Capture the cell that displays the provided text and extract its (X, Y) central coordinate. 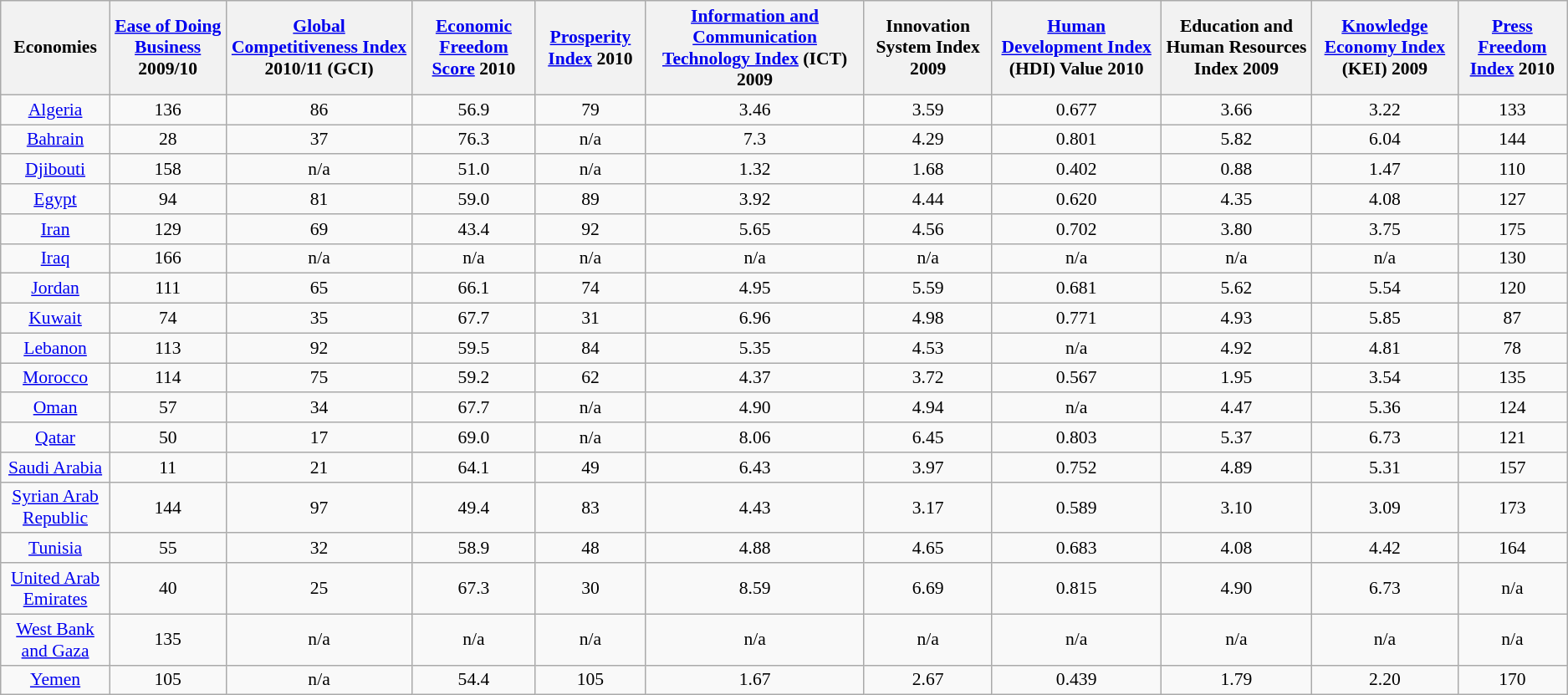
133 (1512, 110)
Saudi Arabia (55, 468)
55 (167, 549)
157 (1512, 468)
6.45 (928, 437)
Jordan (55, 289)
4.89 (1236, 468)
49.4 (473, 507)
4.98 (928, 319)
11 (167, 468)
Press Freedom Index 2010 (1512, 48)
1.32 (754, 170)
1.47 (1385, 170)
113 (167, 348)
28 (167, 140)
17 (319, 437)
5.82 (1236, 140)
57 (167, 408)
43.4 (473, 229)
87 (1512, 319)
4.35 (1236, 199)
0.803 (1076, 437)
8.59 (754, 589)
30 (590, 589)
6.69 (928, 589)
59.2 (473, 378)
48 (590, 549)
51.0 (473, 170)
89 (590, 199)
35 (319, 319)
4.44 (928, 199)
40 (167, 589)
3.59 (928, 110)
175 (1512, 229)
111 (167, 289)
1.95 (1236, 378)
4.53 (928, 348)
Iran (55, 229)
62 (590, 378)
5.85 (1385, 319)
Oman (55, 408)
69.0 (473, 437)
129 (167, 229)
5.31 (1385, 468)
4.95 (754, 289)
54.4 (473, 680)
Education and Human Resources Index 2009 (1236, 48)
59.5 (473, 348)
8.06 (754, 437)
0.88 (1236, 170)
3.10 (1236, 507)
4.43 (754, 507)
0.702 (1076, 229)
Global Competitiveness Index 2010/11 (GCI) (319, 48)
110 (1512, 170)
Economies (55, 48)
0.683 (1076, 549)
6.04 (1385, 140)
0.589 (1076, 507)
7.3 (754, 140)
0.620 (1076, 199)
0.439 (1076, 680)
4.92 (1236, 348)
4.37 (754, 378)
34 (319, 408)
Ease of Doing Business 2009/10 (167, 48)
4.94 (928, 408)
66.1 (473, 289)
79 (590, 110)
Economic Freedom Score 2010 (473, 48)
84 (590, 348)
3.80 (1236, 229)
1.68 (928, 170)
1.79 (1236, 680)
58.9 (473, 549)
3.46 (754, 110)
Prosperity Index 2010 (590, 48)
5.54 (1385, 289)
4.93 (1236, 319)
Yemen (55, 680)
Syrian Arab Republic (55, 507)
0.402 (1076, 170)
United Arab Emirates (55, 589)
5.65 (754, 229)
0.752 (1076, 468)
Iraq (55, 258)
4.29 (928, 140)
6.96 (754, 319)
Knowledge Economy Index (KEI) 2009 (1385, 48)
Information and Communication Technology Index (ICT) 2009 (754, 48)
3.54 (1385, 378)
Kuwait (55, 319)
5.62 (1236, 289)
75 (319, 378)
67.3 (473, 589)
173 (1512, 507)
3.72 (928, 378)
5.37 (1236, 437)
76.3 (473, 140)
Lebanon (55, 348)
4.65 (928, 549)
5.36 (1385, 408)
97 (319, 507)
3.66 (1236, 110)
69 (319, 229)
Human Development Index (HDI) Value 2010 (1076, 48)
Djibouti (55, 170)
Algeria (55, 110)
78 (1512, 348)
Bahrain (55, 140)
West Bank and Gaza (55, 639)
Tunisia (55, 549)
0.815 (1076, 589)
0.681 (1076, 289)
5.59 (928, 289)
136 (167, 110)
37 (319, 140)
25 (319, 589)
Innovation System Index 2009 (928, 48)
170 (1512, 680)
83 (590, 507)
32 (319, 549)
3.17 (928, 507)
164 (1512, 549)
2.67 (928, 680)
65 (319, 289)
121 (1512, 437)
31 (590, 319)
6.43 (754, 468)
0.771 (1076, 319)
4.81 (1385, 348)
0.801 (1076, 140)
166 (167, 258)
4.88 (754, 549)
3.97 (928, 468)
1.67 (754, 680)
59.0 (473, 199)
0.677 (1076, 110)
Egypt (55, 199)
3.22 (1385, 110)
49 (590, 468)
94 (167, 199)
2.20 (1385, 680)
3.92 (754, 199)
56.9 (473, 110)
50 (167, 437)
3.75 (1385, 229)
4.42 (1385, 549)
120 (1512, 289)
158 (167, 170)
86 (319, 110)
124 (1512, 408)
Morocco (55, 378)
114 (167, 378)
4.56 (928, 229)
4.47 (1236, 408)
0.567 (1076, 378)
5.35 (754, 348)
Qatar (55, 437)
81 (319, 199)
21 (319, 468)
3.09 (1385, 507)
64.1 (473, 468)
127 (1512, 199)
130 (1512, 258)
